From the cell containing the given text, extract its center point as (x, y) coordinate. 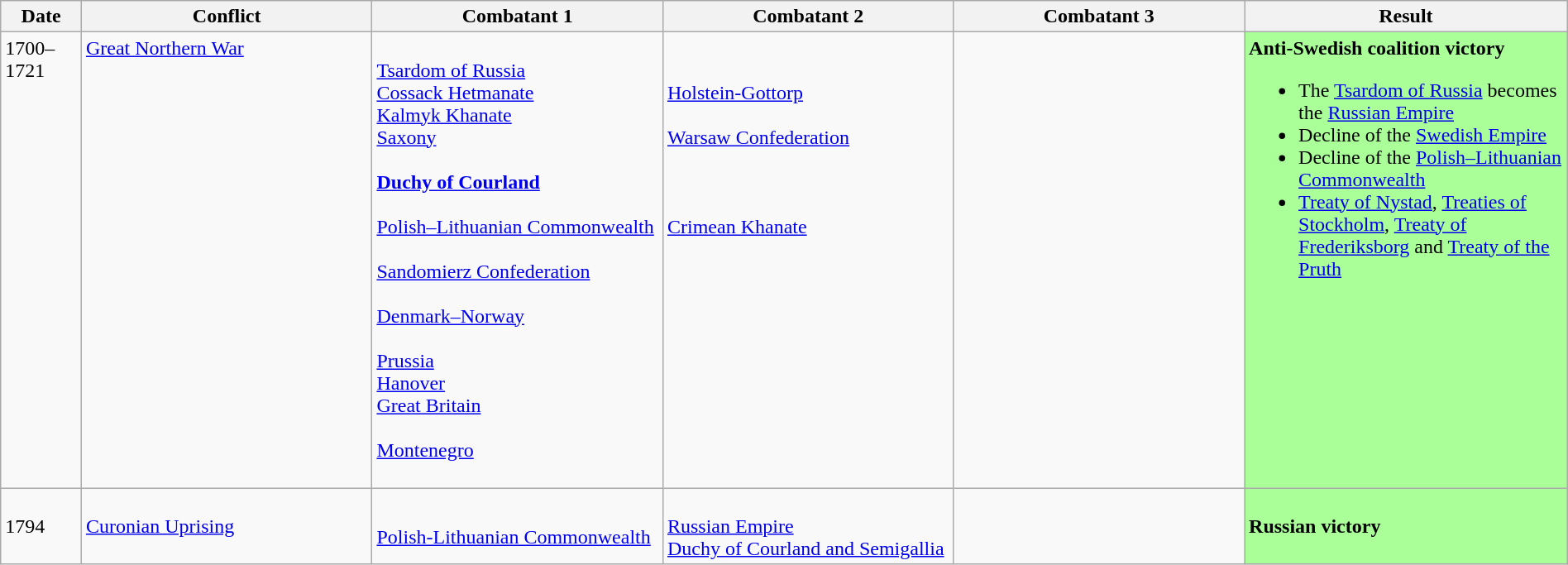
Russian victory (1406, 526)
Curonian Uprising (227, 526)
1700–1721 (41, 260)
Combatant 2 (808, 17)
Holstein-Gottorp Warsaw Confederation Crimean Khanate (808, 260)
1794 (41, 526)
Combatant 3 (1099, 17)
Great Northern War (227, 260)
Combatant 1 (518, 17)
Date (41, 17)
Result (1406, 17)
Russian Empire Duchy of Courland and Semigallia (808, 526)
Polish-Lithuanian Commonwealth (518, 526)
Conflict (227, 17)
